Pinpoint the cell where the given text exists, returning its (X, Y) midpoint coordinate. 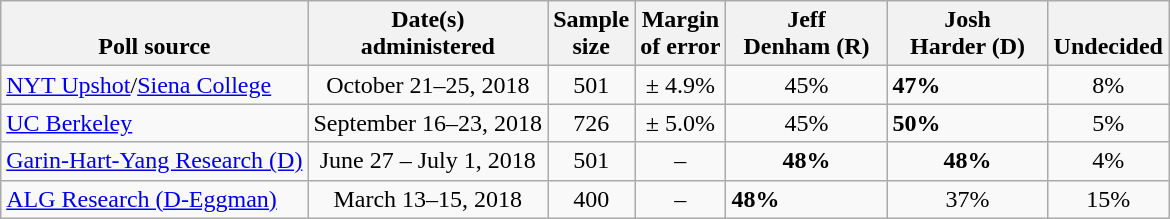
Poll source (154, 34)
March 13–15, 2018 (428, 199)
4% (1108, 161)
Samplesize (592, 34)
37% (968, 199)
400 (592, 199)
± 5.0% (680, 123)
Garin-Hart-Yang Research (D) (154, 161)
JoshHarder (D) (968, 34)
September 16–23, 2018 (428, 123)
50% (968, 123)
NYT Upshot/Siena College (154, 85)
June 27 – July 1, 2018 (428, 161)
± 4.9% (680, 85)
5% (1108, 123)
Marginof error (680, 34)
ALG Research (D-Eggman) (154, 199)
47% (968, 85)
UC Berkeley (154, 123)
726 (592, 123)
October 21–25, 2018 (428, 85)
Date(s)administered (428, 34)
Undecided (1108, 34)
15% (1108, 199)
JeffDenham (R) (806, 34)
8% (1108, 85)
